Capture the cell that displays the provided text and extract its [x, y] central coordinate. 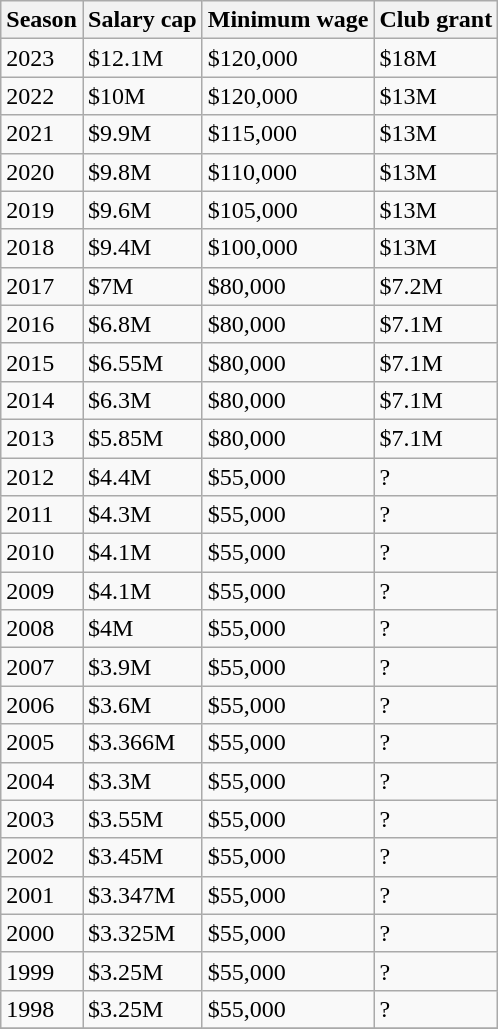
$3.366M [142, 743]
2000 [42, 933]
$6.8M [142, 324]
2016 [42, 324]
2013 [42, 438]
Season [42, 20]
$5.85M [142, 438]
2012 [42, 477]
2022 [42, 96]
2002 [42, 857]
$110,000 [288, 172]
1998 [42, 1009]
$12.1M [142, 58]
$4.3M [142, 515]
2010 [42, 553]
$3.9M [142, 667]
2018 [42, 248]
$6.55M [142, 362]
2003 [42, 819]
2004 [42, 781]
2015 [42, 362]
$18M [436, 58]
$9.4M [142, 248]
$7.2M [436, 286]
$3.325M [142, 933]
2021 [42, 134]
$3.3M [142, 781]
2008 [42, 629]
$105,000 [288, 210]
$6.3M [142, 400]
$3.347M [142, 895]
$100,000 [288, 248]
$9.6M [142, 210]
2020 [42, 172]
$10M [142, 96]
$7M [142, 286]
$3.6M [142, 705]
2014 [42, 400]
2005 [42, 743]
$9.9M [142, 134]
2001 [42, 895]
Salary cap [142, 20]
$115,000 [288, 134]
Club grant [436, 20]
Minimum wage [288, 20]
$3.55M [142, 819]
2023 [42, 58]
$9.8M [142, 172]
2011 [42, 515]
2019 [42, 210]
2009 [42, 591]
2017 [42, 286]
$4M [142, 629]
2007 [42, 667]
$4.4M [142, 477]
2006 [42, 705]
1999 [42, 971]
$3.45M [142, 857]
